Return [x, y] of the center of cell containing provided text 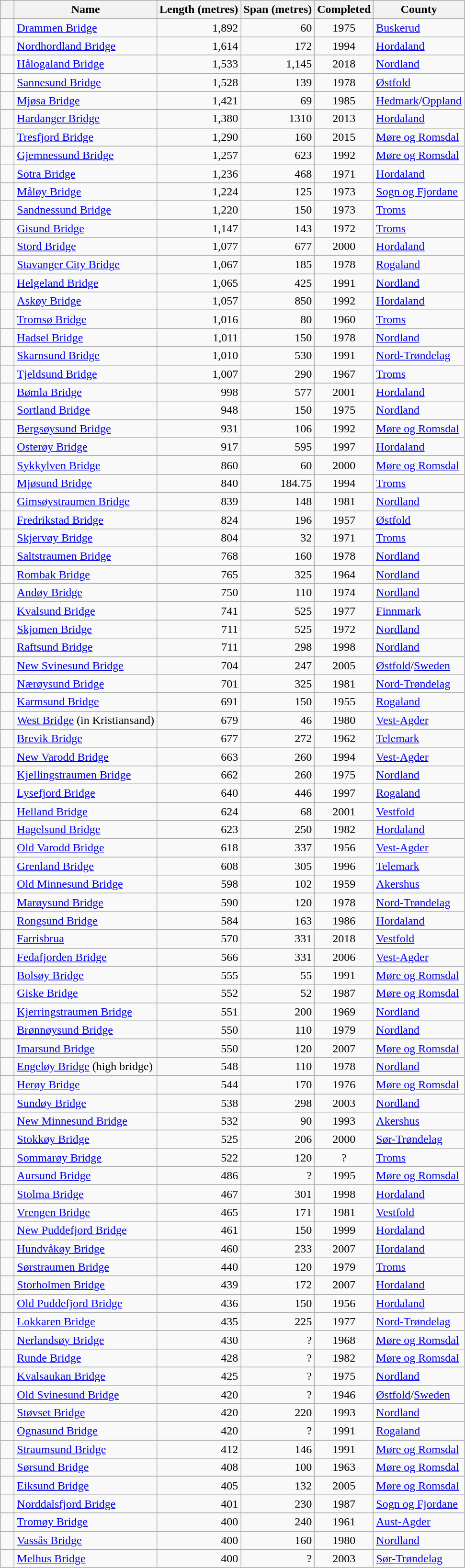
Mjøsa Bridge [86, 101]
32 [278, 538]
435 [199, 1321]
Bergsøysund Bridge [86, 429]
106 [278, 429]
Andøy Bridge [86, 593]
1955 [344, 702]
196 [278, 519]
1,380 [199, 119]
467 [199, 1194]
461 [199, 1230]
Sortland Bridge [86, 410]
Straumsund Bridge [86, 1449]
408 [199, 1467]
551 [199, 1012]
598 [199, 884]
Tromøy Bridge [86, 1522]
163 [278, 921]
52 [278, 993]
401 [199, 1504]
Hardanger Bridge [86, 119]
824 [199, 519]
Sandnessund Bridge [86, 210]
Brevik Bridge [86, 738]
240 [278, 1522]
Askøy Bridge [86, 301]
577 [278, 392]
465 [199, 1212]
Sotra Bridge [86, 173]
Gjemnessund Bridge [86, 155]
Buskerud [419, 28]
804 [199, 538]
1996 [344, 866]
Name [86, 10]
850 [278, 301]
Hagelsund Bridge [86, 830]
200 [278, 1012]
125 [278, 192]
538 [199, 1103]
468 [278, 173]
2015 [344, 137]
247 [278, 666]
1964 [344, 575]
West Bridge (in Kristiansand) [86, 720]
1985 [344, 101]
566 [199, 957]
Span (metres) [278, 10]
Sørsund Bridge [86, 1467]
Kjerringstraumen Bridge [86, 1012]
1,007 [199, 374]
570 [199, 939]
Helgeland Bridge [86, 283]
741 [199, 611]
New Puddefjord Bridge [86, 1230]
143 [278, 228]
Kvalsaukan Bridge [86, 1376]
618 [199, 848]
595 [278, 447]
New Minnesund Bridge [86, 1121]
1,147 [199, 228]
1,010 [199, 356]
1959 [344, 884]
1,077 [199, 247]
Sannesund Bridge [86, 82]
1968 [344, 1340]
Length (metres) [199, 10]
Runde Bridge [86, 1358]
230 [278, 1504]
Hundvåkøy Bridge [86, 1249]
Stavanger City Bridge [86, 265]
1,257 [199, 155]
Vrengen Bridge [86, 1212]
Completed [344, 10]
132 [278, 1486]
Giske Bridge [86, 993]
552 [199, 993]
Eiksund Bridge [86, 1486]
1,067 [199, 265]
Finnmark [419, 611]
1,224 [199, 192]
522 [199, 1158]
691 [199, 702]
1,533 [199, 64]
Old Puddefjord Bridge [86, 1303]
1,016 [199, 319]
171 [278, 1212]
931 [199, 429]
750 [199, 593]
1,057 [199, 301]
Sommarøy Bridge [86, 1158]
Marøysund Bridge [86, 902]
1310 [278, 119]
Måløy Bridge [86, 192]
440 [199, 1267]
544 [199, 1084]
Skjomen Bridge [86, 629]
Grenland Bridge [86, 866]
584 [199, 921]
337 [278, 848]
55 [278, 975]
Lokkaren Bridge [86, 1321]
Engeløy Bridge (high bridge) [86, 1066]
701 [199, 684]
1986 [344, 921]
430 [199, 1340]
840 [199, 483]
1974 [344, 593]
46 [278, 720]
Melhus Bridge [86, 1558]
Aursund Bridge [86, 1176]
Raftsund Bridge [86, 647]
1,220 [199, 210]
1,528 [199, 82]
Sørstraumen Bridge [86, 1267]
Tjeldsund Bridge [86, 374]
Tromsø Bridge [86, 319]
Fredrikstad Bridge [86, 519]
428 [199, 1358]
1,236 [199, 173]
1,145 [278, 64]
Stolma Bridge [86, 1194]
Tresfjord Bridge [86, 137]
640 [199, 793]
Bolsøy Bridge [86, 975]
301 [278, 1194]
100 [278, 1467]
704 [199, 666]
305 [278, 866]
184.75 [278, 483]
1,011 [199, 338]
Saltstraumen Bridge [86, 556]
1946 [344, 1395]
139 [278, 82]
146 [278, 1449]
Skarnsund Bridge [86, 356]
170 [278, 1084]
290 [278, 374]
1,065 [199, 283]
Kvalsund Bridge [86, 611]
1976 [344, 1084]
1957 [344, 519]
102 [278, 884]
Skjervøy Bridge [86, 538]
County [419, 10]
555 [199, 975]
Old Minnesund Bridge [86, 884]
765 [199, 575]
Helland Bridge [86, 812]
679 [199, 720]
948 [199, 410]
New Svinesund Bridge [86, 666]
New Varodd Bridge [86, 756]
768 [199, 556]
532 [199, 1121]
Hadsel Bridge [86, 338]
Rongsund Bridge [86, 921]
1969 [344, 1012]
590 [199, 902]
1961 [344, 1522]
Imarsund Bridge [86, 1048]
Karmsund Bridge [86, 702]
Rombak Bridge [86, 575]
148 [278, 501]
2006 [344, 957]
1,421 [199, 101]
608 [199, 866]
206 [278, 1139]
917 [199, 447]
90 [278, 1121]
185 [278, 265]
Nerlandsøy Bridge [86, 1340]
998 [199, 392]
1,892 [199, 28]
Mjøsund Bridge [86, 483]
Lysefjord Bridge [86, 793]
Brønnøysund Bridge [86, 1030]
1967 [344, 374]
Sykkylven Bridge [86, 465]
Aust-Agder [419, 1522]
Gimsøystraumen Bridge [86, 501]
Hålogaland Bridge [86, 64]
Sundøy Bridge [86, 1103]
Farrisbrua [86, 939]
548 [199, 1066]
1999 [344, 1230]
Herøy Bridge [86, 1084]
1960 [344, 319]
486 [199, 1176]
68 [278, 812]
Bømla Bridge [86, 392]
439 [199, 1285]
Old Varodd Bridge [86, 848]
662 [199, 775]
272 [278, 738]
Storholmen Bridge [86, 1285]
460 [199, 1249]
Old Svinesund Bridge [86, 1395]
624 [199, 812]
Nærøysund Bridge [86, 684]
Kjellingstraumen Bridge [86, 775]
250 [278, 830]
1963 [344, 1467]
225 [278, 1321]
Norddalsfjord Bridge [86, 1504]
1,290 [199, 137]
Stokkøy Bridge [86, 1139]
839 [199, 501]
Gisund Bridge [86, 228]
Osterøy Bridge [86, 447]
Nordhordland Bridge [86, 46]
436 [199, 1303]
69 [278, 101]
Fedafjorden Bridge [86, 957]
663 [199, 756]
Hedmark/Oppland [419, 101]
233 [278, 1249]
2013 [344, 119]
405 [199, 1486]
Ognasund Bridge [86, 1431]
80 [278, 319]
220 [278, 1413]
1,614 [199, 46]
446 [278, 793]
1995 [344, 1176]
Vassås Bridge [86, 1540]
530 [278, 356]
1962 [344, 738]
860 [199, 465]
Stord Bridge [86, 247]
412 [199, 1449]
Drammen Bridge [86, 28]
Støvset Bridge [86, 1413]
